Provide the [x, y] coordinate of the cell's center where the given text is located.  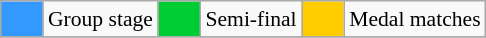
Medal matches [414, 19]
Group stage [100, 19]
Semi-final [250, 19]
